Find where the given text appears and provide that cell's center as [X, Y] coordinate. 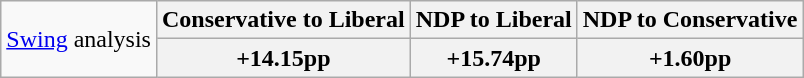
+1.60pp [690, 58]
Conservative to Liberal [283, 20]
Swing analysis [79, 39]
+14.15pp [283, 58]
+15.74pp [494, 58]
NDP to Liberal [494, 20]
NDP to Conservative [690, 20]
